Pinpoint the cell where the given text exists, returning its (X, Y) midpoint coordinate. 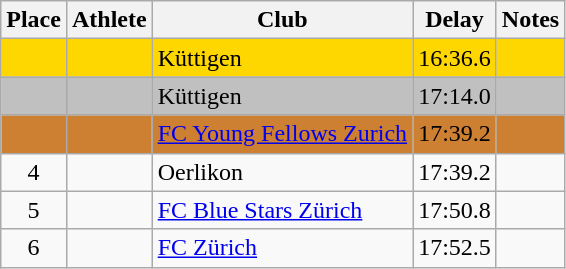
4 (34, 172)
17:52.5 (455, 248)
17:14.0 (455, 96)
Club (282, 20)
6 (34, 248)
Athlete (109, 20)
FC Blue Stars Zürich (282, 210)
Notes (530, 20)
FC Zürich (282, 248)
17:50.8 (455, 210)
FC Young Fellows Zurich (282, 134)
Oerlikon (282, 172)
5 (34, 210)
Place (34, 20)
16:36.6 (455, 58)
Delay (455, 20)
